Scan for the cell matching the given text and deliver its (x, y) coordinate at center. 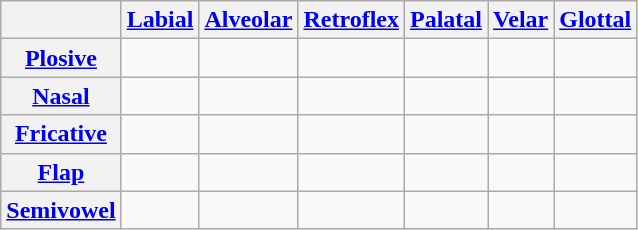
Fricative (61, 134)
Velar (521, 20)
Retroflex (352, 20)
Nasal (61, 96)
Flap (61, 172)
Glottal (596, 20)
Plosive (61, 58)
Palatal (446, 20)
Labial (160, 20)
Alveolar (248, 20)
Semivowel (61, 210)
